Search for the cell housing the specified text and yield its (x, y) center coordinate. 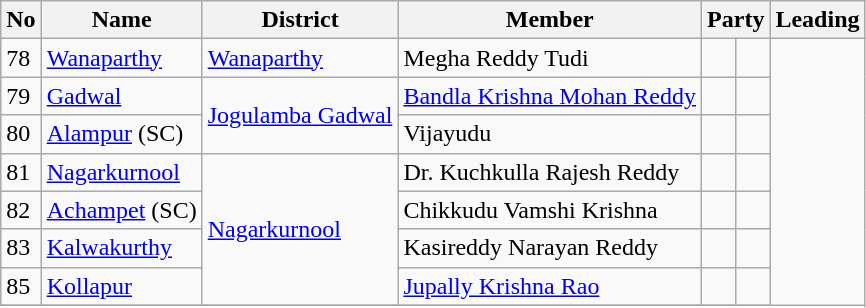
Name (122, 20)
Party (736, 20)
85 (21, 286)
Jupally Krishna Rao (550, 286)
Vijayudu (550, 134)
Kollapur (122, 286)
Bandla Krishna Mohan Reddy (550, 96)
82 (21, 210)
78 (21, 58)
79 (21, 96)
Jogulamba Gadwal (300, 115)
Kasireddy Narayan Reddy (550, 248)
Chikkudu Vamshi Krishna (550, 210)
Kalwakurthy (122, 248)
Leading (818, 20)
Member (550, 20)
No (21, 20)
Achampet (SC) (122, 210)
Gadwal (122, 96)
81 (21, 172)
Megha Reddy Tudi (550, 58)
83 (21, 248)
Alampur (SC) (122, 134)
80 (21, 134)
District (300, 20)
Dr. Kuchkulla Rajesh Reddy (550, 172)
